Determine the (x, y) coordinate at the center of the cell enclosing the given text.  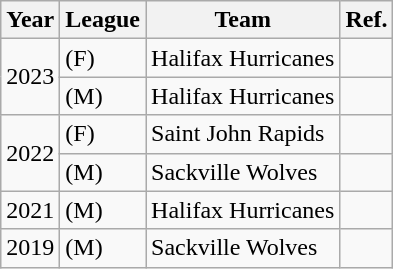
Team (243, 20)
League (103, 20)
Year (30, 20)
2021 (30, 210)
Saint John Rapids (243, 134)
Ref. (366, 20)
2023 (30, 77)
2022 (30, 153)
2019 (30, 248)
